Determine the (X, Y) coordinate at the center of the cell enclosing the given text.  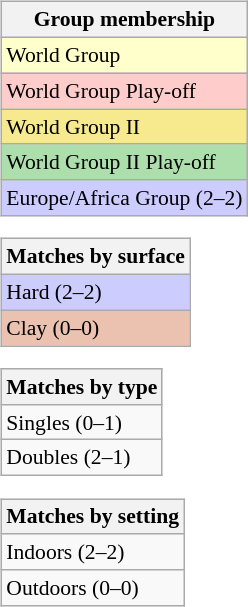
Singles (0–1) (82, 422)
World Group II (124, 127)
Europe/Africa Group (2–2) (124, 198)
Matches by surface (96, 257)
Matches by setting (92, 517)
Matches by type (82, 387)
Hard (2–2) (96, 292)
Doubles (2–1) (82, 458)
Indoors (2–2) (92, 552)
World Group (124, 55)
World Group II Play-off (124, 162)
Group membership (124, 20)
World Group Play-off (124, 91)
Clay (0–0) (96, 328)
Outdoors (0–0) (92, 588)
